Extract the [X, Y] coordinate from the center of the cell holding the provided text.  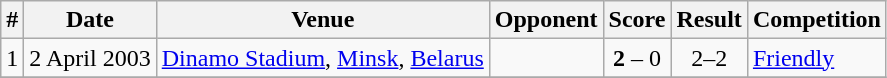
2 – 0 [637, 58]
Competition [816, 20]
Date [90, 20]
Result [709, 20]
Dinamo Stadium, Minsk, Belarus [322, 58]
1 [12, 58]
Friendly [816, 58]
Venue [322, 20]
Opponent [546, 20]
2–2 [709, 58]
Score [637, 20]
2 April 2003 [90, 58]
# [12, 20]
